Search for the cell housing the specified text and yield its [x, y] center coordinate. 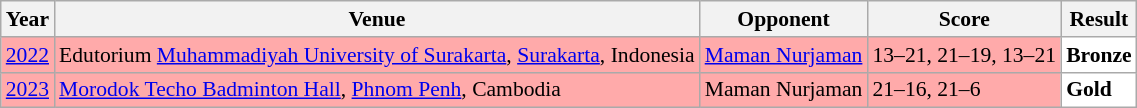
2023 [28, 90]
Score [964, 19]
21–16, 21–6 [964, 90]
Gold [1099, 90]
Bronze [1099, 55]
Morodok Techo Badminton Hall, Phnom Penh, Cambodia [377, 90]
Opponent [784, 19]
Year [28, 19]
Venue [377, 19]
2022 [28, 55]
13–21, 21–19, 13–21 [964, 55]
Result [1099, 19]
Edutorium Muhammadiyah University of Surakarta, Surakarta, Indonesia [377, 55]
